Capture the cell that displays the provided text and extract its [X, Y] central coordinate. 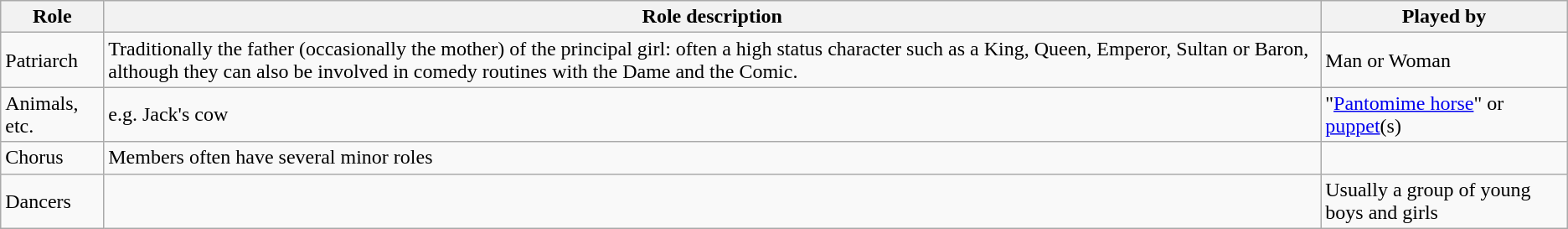
Dancers [52, 201]
Patriarch [52, 60]
Animals, etc. [52, 114]
Role description [712, 17]
Usually a group of young boys and girls [1444, 201]
"Pantomime horse" or puppet(s) [1444, 114]
e.g. Jack's cow [712, 114]
Chorus [52, 158]
Man or Woman [1444, 60]
Members often have several minor roles [712, 158]
Role [52, 17]
Played by [1444, 17]
